Pinpoint the cell where the given text exists, returning its (x, y) midpoint coordinate. 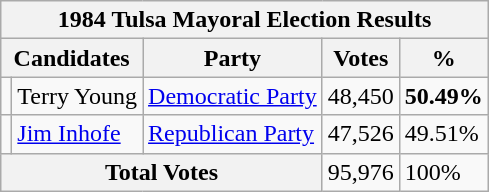
Terry Young (78, 96)
Total Votes (162, 172)
100% (444, 172)
Democratic Party (233, 96)
50.49% (444, 96)
Republican Party (233, 134)
% (444, 58)
49.51% (444, 134)
48,450 (360, 96)
Jim Inhofe (78, 134)
47,526 (360, 134)
95,976 (360, 172)
Candidates (72, 58)
Votes (360, 58)
Party (233, 58)
1984 Tulsa Mayoral Election Results (245, 20)
